Pinpoint the cell where the given text exists, returning its [x, y] midpoint coordinate. 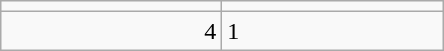
1 [332, 31]
4 [112, 31]
